Pinpoint the cell where the given text exists, returning its (X, Y) midpoint coordinate. 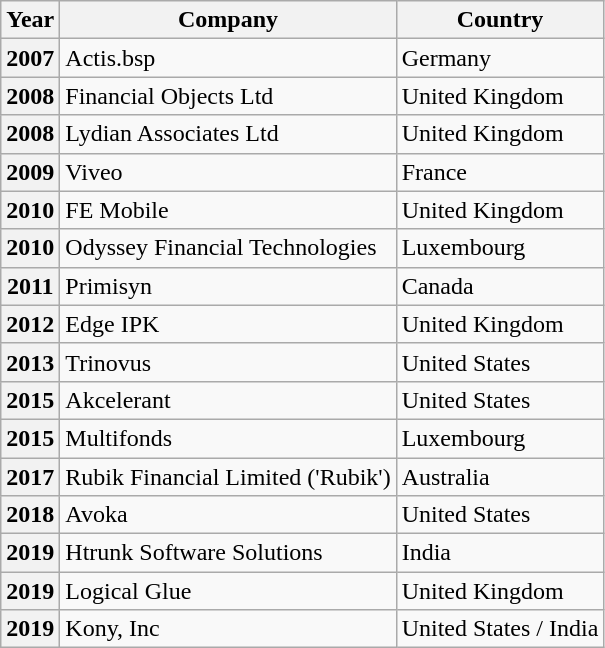
Kony, Inc (228, 629)
Primisyn (228, 286)
Logical Glue (228, 591)
Akcelerant (228, 400)
FE Mobile (228, 210)
Odyssey Financial Technologies (228, 248)
2007 (30, 58)
United States / India (500, 629)
Canada (500, 286)
France (500, 172)
2013 (30, 362)
Financial Objects Ltd (228, 96)
Germany (500, 58)
Australia (500, 477)
Htrunk Software Solutions (228, 553)
Multifonds (228, 438)
2018 (30, 515)
2012 (30, 324)
2009 (30, 172)
Company (228, 20)
Trinovus (228, 362)
Viveo (228, 172)
Edge IPK (228, 324)
Year (30, 20)
Actis.bsp (228, 58)
Rubik Financial Limited ('Rubik') (228, 477)
Country (500, 20)
Avoka (228, 515)
India (500, 553)
2017 (30, 477)
Lydian Associates Ltd (228, 134)
2011 (30, 286)
